Find where the given text appears and provide that cell's center as (x, y) coordinate. 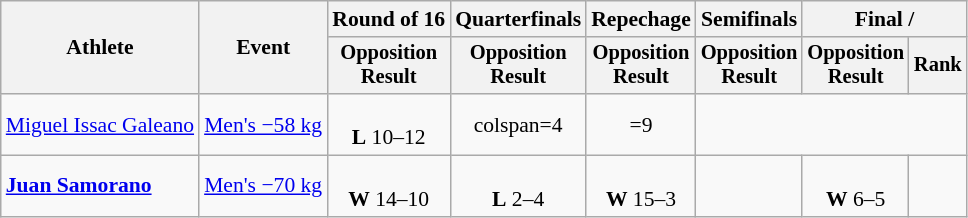
L 10–12 (388, 124)
Juan Samorano (100, 186)
Rank (938, 66)
W 6–5 (856, 186)
colspan=4 (518, 124)
Repechage (641, 19)
Final / (884, 19)
=9 (641, 124)
Quarterfinals (518, 19)
Semifinals (750, 19)
Men's −58 kg (263, 124)
Miguel Issac Galeano (100, 124)
Event (263, 48)
Round of 16 (388, 19)
W 14–10 (388, 186)
Men's −70 kg (263, 186)
W 15–3 (641, 186)
Athlete (100, 48)
L 2–4 (518, 186)
